Find where the given text appears and provide that cell's center as (X, Y) coordinate. 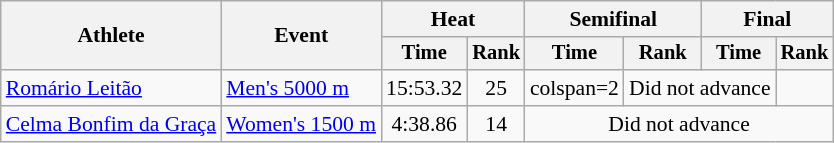
15:53.32 (424, 88)
Semifinal (614, 19)
4:38.86 (424, 124)
Heat (453, 19)
Celma Bonfim da Graça (112, 124)
Men's 5000 m (301, 88)
25 (496, 88)
Romário Leitão (112, 88)
14 (496, 124)
Final (768, 19)
Athlete (112, 36)
Event (301, 36)
Women's 1500 m (301, 124)
colspan=2 (574, 88)
